Locate the cell with the specified text and output its [X, Y] center coordinate. 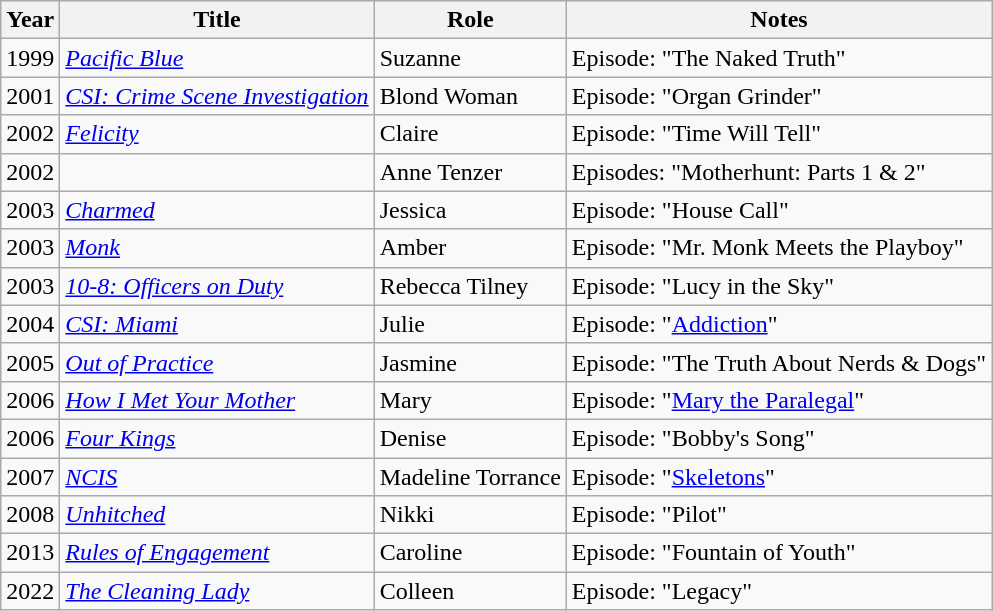
Caroline [470, 553]
Monk [217, 248]
2013 [30, 553]
Role [470, 20]
2008 [30, 515]
10-8: Officers on Duty [217, 286]
Episode: "Addiction" [778, 324]
Amber [470, 248]
NCIS [217, 477]
Jasmine [470, 362]
Four Kings [217, 438]
Episode: "Fountain of Youth" [778, 553]
Charmed [217, 210]
Episode: "Bobby's Song" [778, 438]
Episode: "Pilot" [778, 515]
Episode: "Lucy in the Sky" [778, 286]
CSI: Miami [217, 324]
2022 [30, 591]
Episodes: "Motherhunt: Parts 1 & 2" [778, 172]
Episode: "Mary the Paralegal" [778, 400]
Nikki [470, 515]
1999 [30, 58]
2004 [30, 324]
Anne Tenzer [470, 172]
Mary [470, 400]
Pacific Blue [217, 58]
Episode: "Legacy" [778, 591]
Rebecca Tilney [470, 286]
Jessica [470, 210]
Episode: "Organ Grinder" [778, 96]
Suzanne [470, 58]
Title [217, 20]
Out of Practice [217, 362]
How I Met Your Mother [217, 400]
Episode: "Mr. Monk Meets the Playboy" [778, 248]
2005 [30, 362]
Episode: "Skeletons" [778, 477]
Madeline Torrance [470, 477]
Year [30, 20]
Rules of Engagement [217, 553]
Episode: "The Truth About Nerds & Dogs" [778, 362]
Felicity [217, 134]
Claire [470, 134]
The Cleaning Lady [217, 591]
Julie [470, 324]
Denise [470, 438]
Episode: "The Naked Truth" [778, 58]
2007 [30, 477]
Colleen [470, 591]
Episode: "Time Will Tell" [778, 134]
Notes [778, 20]
Unhitched [217, 515]
Episode: "House Call" [778, 210]
2001 [30, 96]
Blond Woman [470, 96]
CSI: Crime Scene Investigation [217, 96]
